Determine the (x, y) coordinate at the center of the cell enclosing the given text.  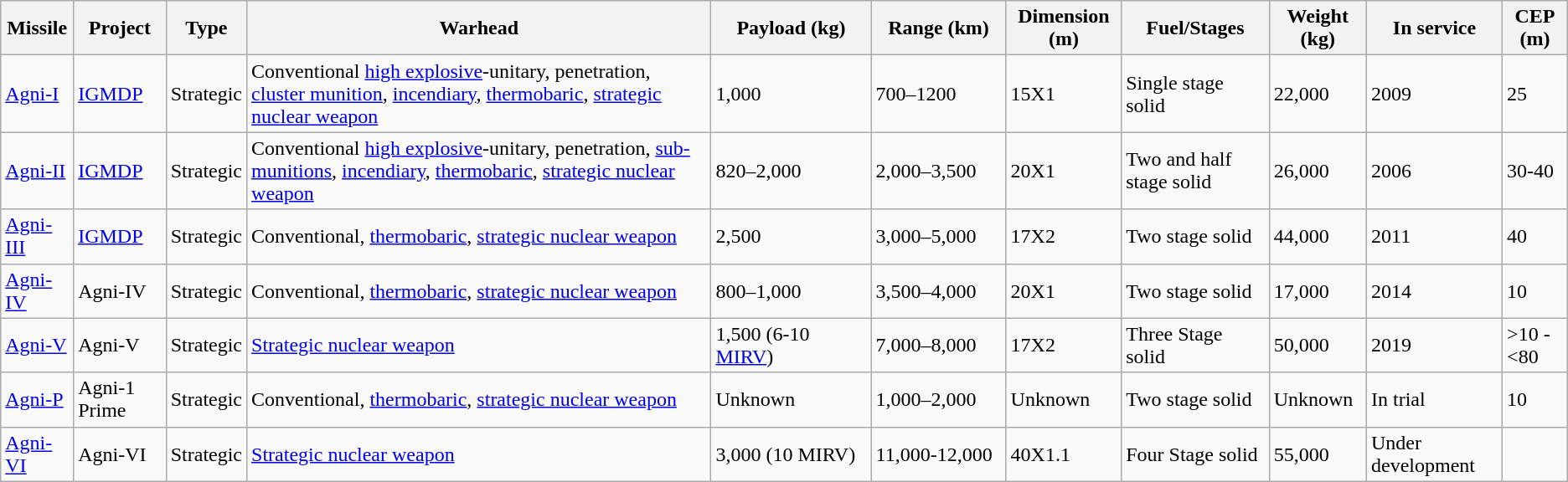
2,500 (791, 236)
In trial (1434, 400)
40 (1535, 236)
22,000 (1318, 94)
Under development (1434, 454)
700–1200 (938, 94)
3,000–5,000 (938, 236)
11,000-12,000 (938, 454)
Type (206, 28)
Single stage solid (1195, 94)
2014 (1434, 291)
3,500–4,000 (938, 291)
1,000 (791, 94)
50,000 (1318, 345)
Agni-II (37, 171)
55,000 (1318, 454)
26,000 (1318, 171)
2009 (1434, 94)
Conventional high explosive-unitary, penetration, sub-munitions, incendiary, thermobaric, strategic nuclear weapon (479, 171)
Agni-P (37, 400)
40X1.1 (1064, 454)
820–2,000 (791, 171)
Range (km) (938, 28)
1,500 (6-10 MIRV) (791, 345)
30-40 (1535, 171)
1,000–2,000 (938, 400)
Agni-1 Prime (121, 400)
25 (1535, 94)
Two and half stage solid (1195, 171)
Warhead (479, 28)
Agni-III (37, 236)
15X1 (1064, 94)
17,000 (1318, 291)
Three Stage solid (1195, 345)
2006 (1434, 171)
Dimension (m) (1064, 28)
Agni-I (37, 94)
Weight (kg) (1318, 28)
800–1,000 (791, 291)
Fuel/Stages (1195, 28)
Project (121, 28)
2011 (1434, 236)
3,000 (10 MIRV) (791, 454)
Conventional high explosive-unitary, penetration, cluster munition, incendiary, thermobaric, strategic nuclear weapon (479, 94)
44,000 (1318, 236)
CEP (m) (1535, 28)
Four Stage solid (1195, 454)
>10 - <80 (1535, 345)
2019 (1434, 345)
Missile (37, 28)
2,000–3,500 (938, 171)
7,000–8,000 (938, 345)
Payload (kg) (791, 28)
In service (1434, 28)
